Output the [x, y] coordinate of the center of the cell containing the given text.  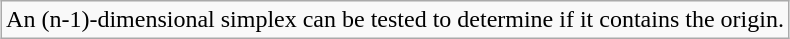
An (n-1)-dimensional simplex can be tested to determine if it contains the origin. [396, 20]
